Find where the given text appears and provide that cell's center as (x, y) coordinate. 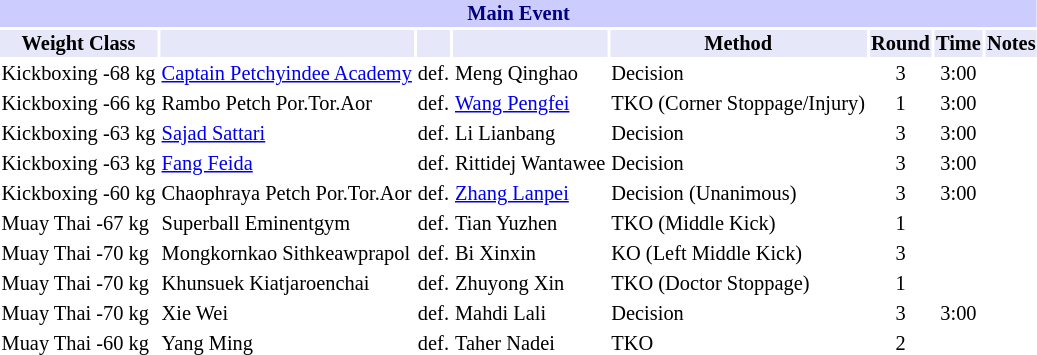
Fang Feida (286, 164)
Khunsuek Kiatjaroenchai (286, 284)
Mongkornkao Sithkeawprapol (286, 254)
Li Lianbang (530, 134)
Xie Wei (286, 314)
Wang Pengfei (530, 104)
Rittidej Wantawee (530, 164)
Superball Eminentgym (286, 224)
Rambo Petch Por.Tor.Aor (286, 104)
Tian Yuzhen (530, 224)
Notes (1011, 44)
Chaophraya Petch Por.Tor.Aor (286, 194)
Kickboxing -66 kg (78, 104)
Muay Thai -67 kg (78, 224)
Mahdi Lali (530, 314)
TKO (Doctor Stoppage) (738, 284)
Sajad Sattari (286, 134)
Method (738, 44)
Captain Petchyindee Academy (286, 74)
Zhuyong Xin (530, 284)
Kickboxing -60 kg (78, 194)
Main Event (518, 14)
Time (958, 44)
Bi Xinxin (530, 254)
TKO (Corner Stoppage/Injury) (738, 104)
TKO (Middle Kick) (738, 224)
Weight Class (78, 44)
Decision (Unanimous) (738, 194)
Zhang Lanpei (530, 194)
KO (Left Middle Kick) (738, 254)
Meng Qinghao (530, 74)
Kickboxing -68 kg (78, 74)
Round (901, 44)
